Identify which cell holds the provided text, then report its [x, y] central coordinate. 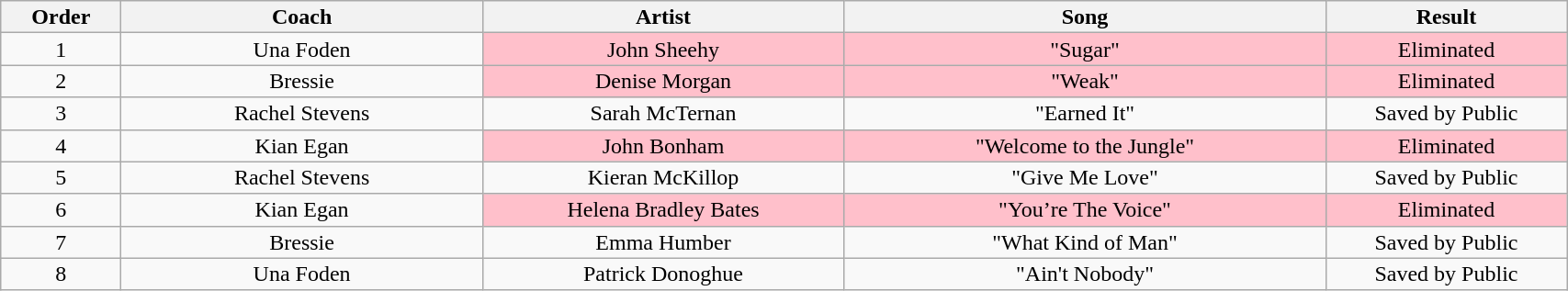
6 [61, 209]
2 [61, 81]
Coach [301, 17]
"Give Me Love" [1086, 178]
"Weak" [1086, 81]
Sarah McTernan [663, 114]
"You’re The Voice" [1086, 209]
"What Kind of Man" [1086, 242]
8 [61, 274]
Helena Bradley Bates [663, 209]
John Sheehy [663, 50]
"Sugar" [1086, 50]
5 [61, 178]
7 [61, 242]
Song [1086, 17]
Artist [663, 17]
4 [61, 145]
"Welcome to the Jungle" [1086, 145]
"Ain't Nobody" [1086, 274]
1 [61, 50]
Result [1446, 17]
John Bonham [663, 145]
"Earned It" [1086, 114]
Patrick Donoghue [663, 274]
3 [61, 114]
Emma Humber [663, 242]
Denise Morgan [663, 81]
Order [61, 17]
Kieran McKillop [663, 178]
